Output the [x, y] coordinate of the center of the cell containing the given text.  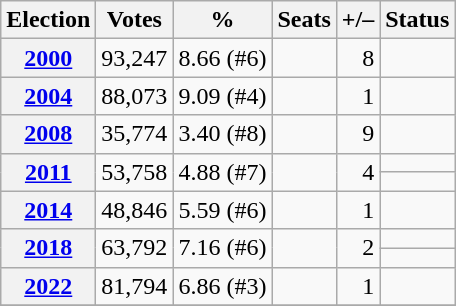
% [222, 20]
Status [418, 20]
3.40 (#8) [222, 134]
6.86 (#3) [222, 286]
2018 [48, 248]
Seats [304, 20]
63,792 [134, 248]
81,794 [134, 286]
7.16 (#6) [222, 248]
2000 [48, 58]
2011 [48, 172]
4.88 (#7) [222, 172]
2008 [48, 134]
35,774 [134, 134]
5.59 (#6) [222, 210]
2 [358, 248]
Election [48, 20]
2014 [48, 210]
9.09 (#4) [222, 96]
53,758 [134, 172]
+/– [358, 20]
8 [358, 58]
2004 [48, 96]
4 [358, 172]
48,846 [134, 210]
8.66 (#6) [222, 58]
88,073 [134, 96]
Votes [134, 20]
93,247 [134, 58]
9 [358, 134]
2022 [48, 286]
